Find where the given text appears and provide that cell's center as (X, Y) coordinate. 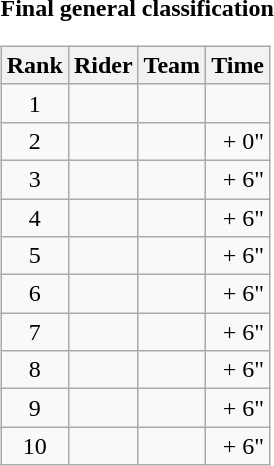
4 (34, 217)
9 (34, 408)
Rider (103, 65)
10 (34, 446)
7 (34, 332)
6 (34, 294)
1 (34, 103)
Time (238, 65)
Rank (34, 65)
3 (34, 179)
Team (172, 65)
5 (34, 256)
8 (34, 370)
2 (34, 141)
+ 0" (238, 141)
